Capture the cell that displays the provided text and extract its (X, Y) central coordinate. 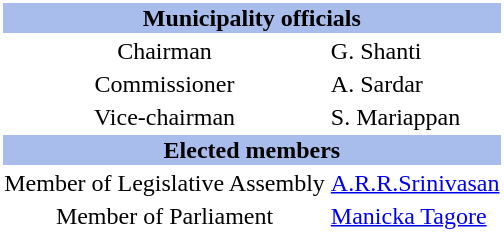
Elected members (252, 150)
S. Mariappan (415, 117)
A. Sardar (415, 84)
Vice-chairman (165, 117)
Member of Legislative Assembly (165, 183)
Municipality officials (252, 18)
G. Shanti (415, 51)
Member of Parliament (165, 216)
A.R.R.Srinivasan (415, 183)
Manicka Tagore (415, 216)
Chairman (165, 51)
Commissioner (165, 84)
